Capture the cell that displays the provided text and extract its (x, y) central coordinate. 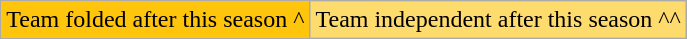
Team folded after this season ^ (156, 20)
Team independent after this season ^^ (498, 20)
